Locate the cell with the specified text and output its [X, Y] center coordinate. 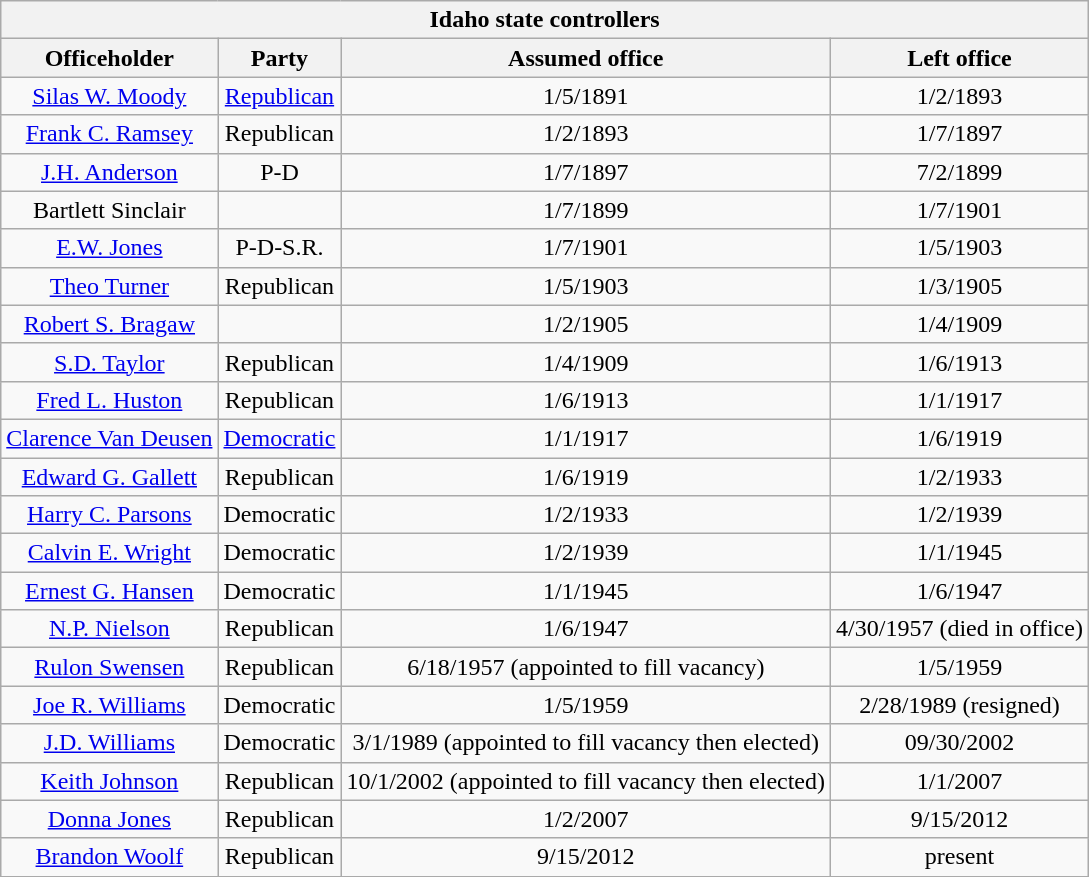
Robert S. Bragaw [110, 324]
Fred L. Huston [110, 400]
Officeholder [110, 58]
Joe R. Williams [110, 705]
Brandon Woolf [110, 857]
1/2/1905 [586, 324]
S.D. Taylor [110, 362]
4/30/1957 (died in office) [960, 629]
Calvin E. Wright [110, 553]
1/7/1899 [586, 210]
Party [280, 58]
J.H. Anderson [110, 172]
2/28/1989 (resigned) [960, 705]
Bartlett Sinclair [110, 210]
6/18/1957 (appointed to fill vacancy) [586, 667]
Left office [960, 58]
1/3/1905 [960, 286]
Silas W. Moody [110, 96]
Frank C. Ramsey [110, 134]
E.W. Jones [110, 248]
Harry C. Parsons [110, 515]
present [960, 857]
P-D-S.R. [280, 248]
Ernest G. Hansen [110, 591]
J.D. Williams [110, 743]
1/2/2007 [586, 819]
P-D [280, 172]
7/2/1899 [960, 172]
Clarence Van Deusen [110, 438]
N.P. Nielson [110, 629]
Edward G. Gallett [110, 477]
Theo Turner [110, 286]
Rulon Swensen [110, 667]
10/1/2002 (appointed to fill vacancy then elected) [586, 781]
Idaho state controllers [545, 20]
1/5/1891 [586, 96]
1/1/2007 [960, 781]
Assumed office [586, 58]
3/1/1989 (appointed to fill vacancy then elected) [586, 743]
Donna Jones [110, 819]
09/30/2002 [960, 743]
Keith Johnson [110, 781]
